From the cell containing the given text, extract its center point as [x, y] coordinate. 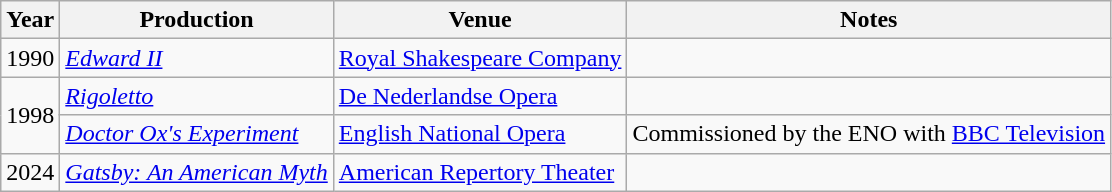
Gatsby: An American Myth [196, 172]
Year [30, 20]
English National Opera [480, 134]
Edward II [196, 58]
1998 [30, 115]
Commissioned by the ENO with BBC Television [869, 134]
1990 [30, 58]
2024 [30, 172]
Royal Shakespeare Company [480, 58]
Production [196, 20]
De Nederlandse Opera [480, 96]
Notes [869, 20]
Doctor Ox's Experiment [196, 134]
Venue [480, 20]
American Repertory Theater [480, 172]
Rigoletto [196, 96]
